Determine the (X, Y) coordinate at the center of the cell enclosing the given text.  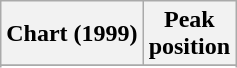
Peakposition (189, 34)
Chart (1999) (72, 34)
